Find where the given text appears and provide that cell's center as (x, y) coordinate. 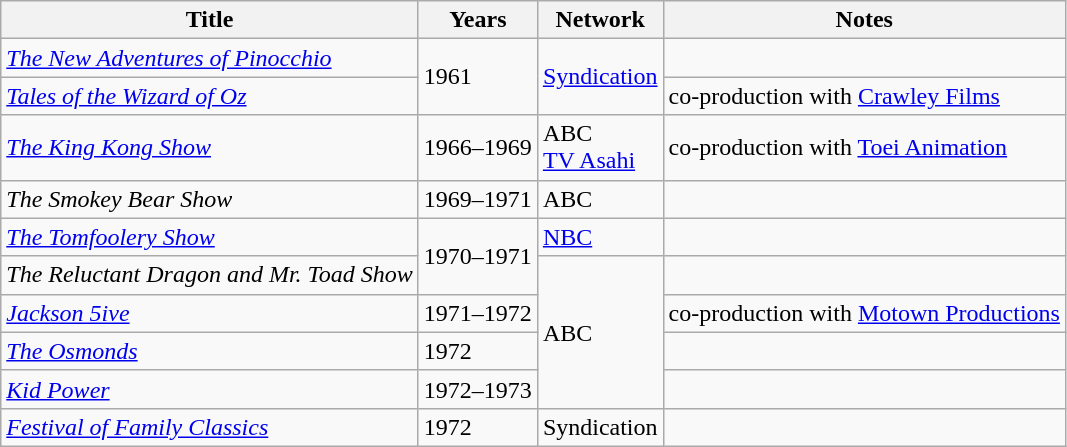
Title (210, 20)
The New Adventures of Pinocchio (210, 58)
The Reluctant Dragon and Mr. Toad Show (210, 275)
Tales of the Wizard of Oz (210, 96)
Notes (864, 20)
co-production with Motown Productions (864, 313)
ABCTV Asahi (600, 148)
1970–1971 (478, 256)
co-production with Toei Animation (864, 148)
Kid Power (210, 389)
1966–1969 (478, 148)
The Tomfoolery Show (210, 237)
co-production with Crawley Films (864, 96)
Festival of Family Classics (210, 427)
1961 (478, 77)
1971–1972 (478, 313)
The King Kong Show (210, 148)
1972–1973 (478, 389)
Network (600, 20)
Jackson 5ive (210, 313)
1969–1971 (478, 199)
Years (478, 20)
The Smokey Bear Show (210, 199)
The Osmonds (210, 351)
NBC (600, 237)
